From the cell containing the given text, extract its center point as (X, Y) coordinate. 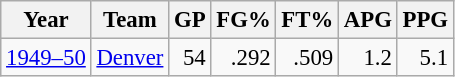
Team (130, 20)
APG (368, 20)
FT% (308, 20)
54 (190, 58)
5.1 (425, 58)
.509 (308, 58)
1.2 (368, 58)
FG% (244, 20)
GP (190, 20)
PPG (425, 20)
.292 (244, 58)
Denver (130, 58)
Year (46, 20)
1949–50 (46, 58)
